Detect which cell encompasses the target text, then output its [x, y] center coordinate. 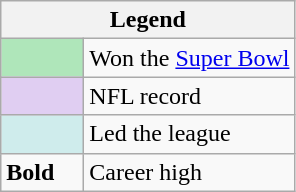
Career high [190, 172]
Won the Super Bowl [190, 58]
Led the league [190, 134]
Bold [42, 172]
NFL record [190, 96]
Legend [148, 20]
